From the cell containing the given text, extract its center point as (x, y) coordinate. 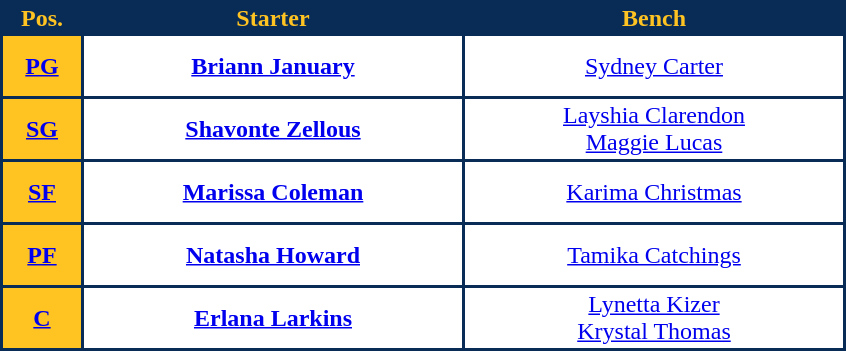
Briann January (273, 66)
SG (42, 129)
Bench (654, 18)
Lynetta Kizer Krystal Thomas (654, 318)
Natasha Howard (273, 255)
Pos. (42, 18)
Layshia Clarendon Maggie Lucas (654, 129)
Starter (273, 18)
Karima Christmas (654, 192)
Shavonte Zellous (273, 129)
Marissa Coleman (273, 192)
PF (42, 255)
C (42, 318)
PG (42, 66)
Erlana Larkins (273, 318)
SF (42, 192)
Sydney Carter (654, 66)
Tamika Catchings (654, 255)
